Find where the given text appears and provide that cell's center as (X, Y) coordinate. 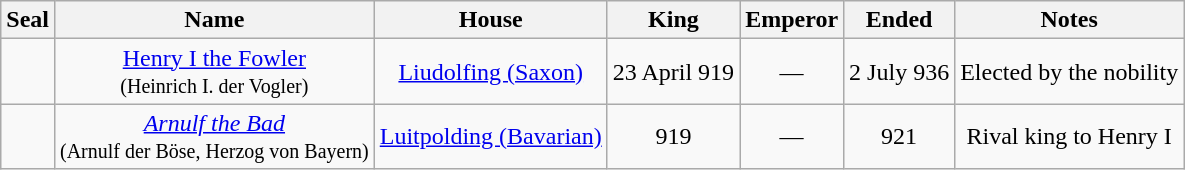
Notes (1070, 20)
Elected by the nobility (1070, 72)
2 July 936 (900, 72)
Emperor (792, 20)
Liudolfing (Saxon) (490, 72)
King (673, 20)
Arnulf the Bad(Arnulf der Böse, Herzog von Bayern) (214, 136)
Name (214, 20)
921 (900, 136)
23 April 919 (673, 72)
919 (673, 136)
Rival king to Henry I (1070, 136)
House (490, 20)
Henry I the Fowler(Heinrich I. der Vogler) (214, 72)
Seal (28, 20)
Luitpolding (Bavarian) (490, 136)
Ended (900, 20)
